Locate the cell with the specified text and output its [X, Y] center coordinate. 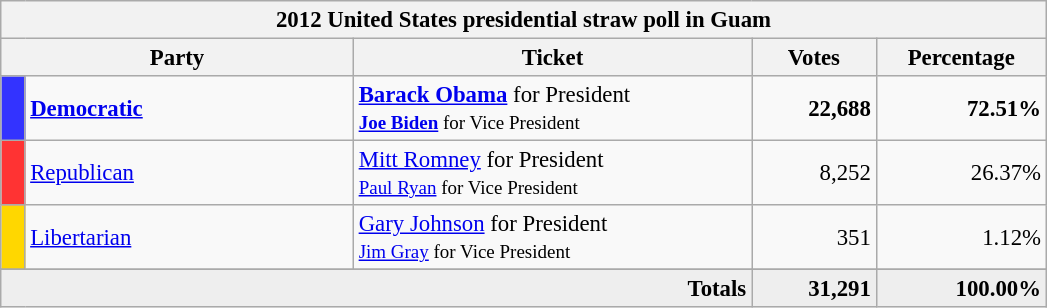
Mitt Romney for PresidentPaul Ryan for Vice President [552, 174]
8,252 [814, 174]
Percentage [961, 58]
100.00% [961, 289]
22,688 [814, 108]
1.12% [961, 238]
Gary Johnson for PresidentJim Gray for Vice President [552, 238]
Party [178, 58]
Republican [189, 174]
351 [814, 238]
Libertarian [189, 238]
31,291 [814, 289]
Ticket [552, 58]
Votes [814, 58]
26.37% [961, 174]
Totals [376, 289]
Barack Obama for PresidentJoe Biden for Vice President [552, 108]
72.51% [961, 108]
Democratic [189, 108]
2012 United States presidential straw poll in Guam [524, 20]
